Scan for the cell matching the given text and deliver its (x, y) coordinate at center. 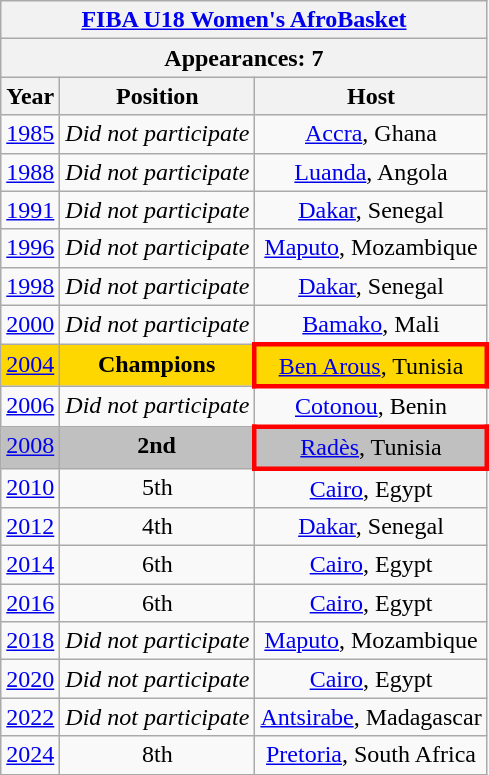
2nd (158, 448)
2020 (30, 679)
2008 (30, 448)
Ben Arous, Tunisia (371, 366)
2016 (30, 603)
Appearances: 7 (244, 58)
2010 (30, 488)
1996 (30, 248)
1998 (30, 286)
5th (158, 488)
1985 (30, 134)
2024 (30, 755)
2014 (30, 565)
8th (158, 755)
Luanda, Angola (371, 172)
1988 (30, 172)
FIBA U18 Women's AfroBasket (244, 20)
2018 (30, 641)
1991 (30, 210)
Host (371, 96)
2022 (30, 717)
Radès, Tunisia (371, 448)
Champions (158, 366)
Antsirabe, Madagascar (371, 717)
4th (158, 527)
Pretoria, South Africa (371, 755)
Cotonou, Benin (371, 406)
2012 (30, 527)
Bamako, Mali (371, 325)
2000 (30, 325)
Position (158, 96)
Year (30, 96)
Accra, Ghana (371, 134)
2004 (30, 366)
2006 (30, 406)
